For the text-containing cell, return its midpoint in (x, y) coordinate format. 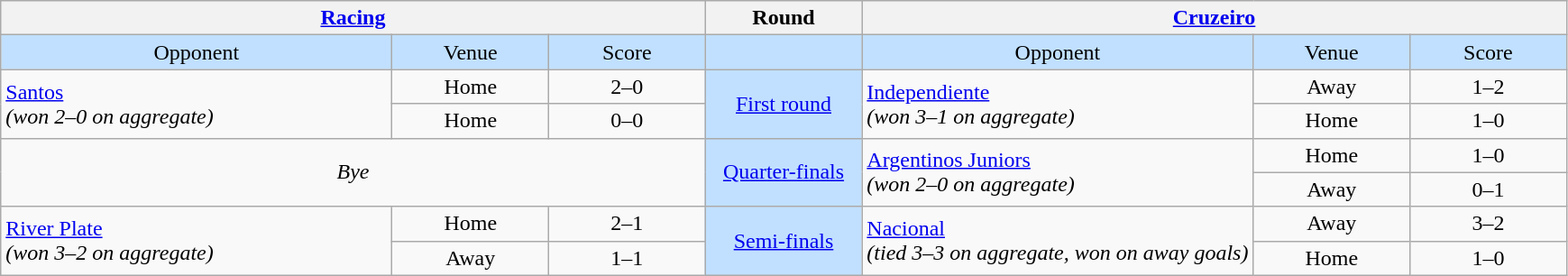
River Plate(won 3–2 on aggregate) (197, 241)
2–1 (628, 224)
Racing (353, 18)
Santos(won 2–0 on aggregate) (197, 104)
Quarter-finals (784, 172)
Cruzeiro (1214, 18)
Nacional(tied 3–3 on aggregate, won on away goals) (1058, 241)
0–1 (1489, 189)
3–2 (1489, 224)
Bye (353, 172)
1–2 (1489, 87)
Round (784, 18)
1–1 (628, 258)
Semi-finals (784, 241)
0–0 (628, 121)
Argentinos Juniors(won 2–0 on aggregate) (1058, 172)
2–0 (628, 87)
First round (784, 104)
Independiente(won 3–1 on aggregate) (1058, 104)
